Detect which cell encompasses the target text, then output its [X, Y] center coordinate. 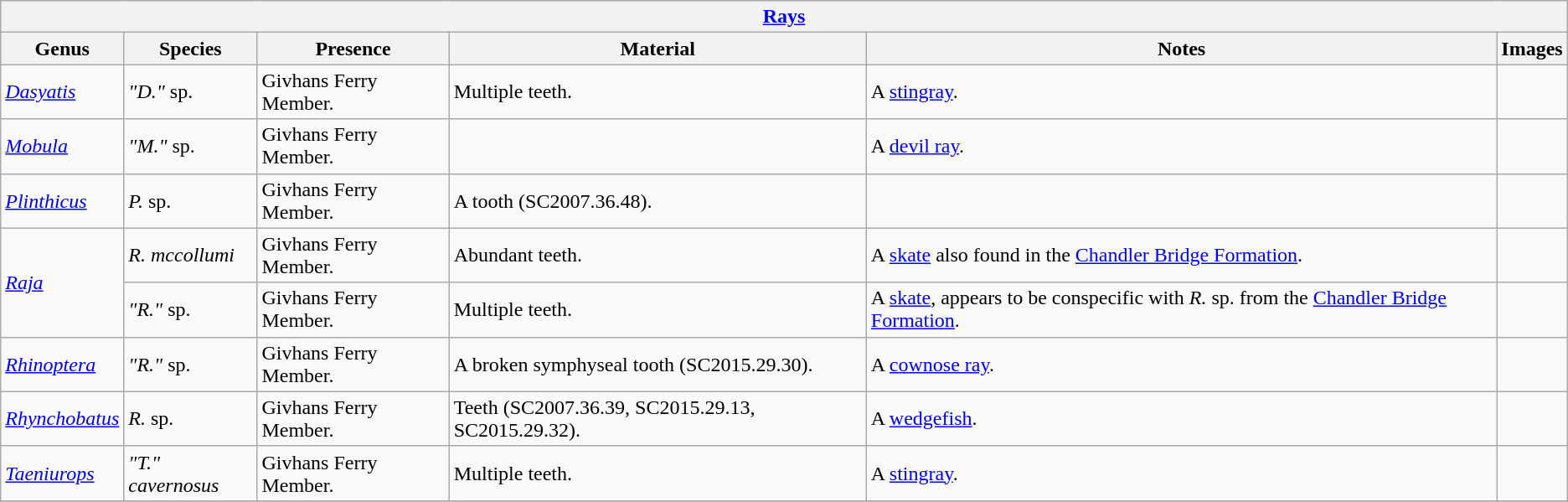
Dasyatis [62, 92]
"D." sp. [191, 92]
R. mccollumi [191, 255]
Abundant teeth. [658, 255]
Rhynchobatus [62, 419]
Presence [353, 49]
Images [1532, 49]
A wedgefish. [1181, 419]
Rhinoptera [62, 364]
Taeniurops [62, 473]
"T." cavernosus [191, 473]
A tooth (SC2007.36.48). [658, 201]
A skate also found in the Chandler Bridge Formation. [1181, 255]
Mobula [62, 146]
A cownose ray. [1181, 364]
A devil ray. [1181, 146]
"M." sp. [191, 146]
Species [191, 49]
Plinthicus [62, 201]
R. sp. [191, 419]
Notes [1181, 49]
Genus [62, 49]
Rays [784, 17]
A broken symphyseal tooth (SC2015.29.30). [658, 364]
Material [658, 49]
Raja [62, 282]
A skate, appears to be conspecific with R. sp. from the Chandler Bridge Formation. [1181, 310]
P. sp. [191, 201]
Teeth (SC2007.36.39, SC2015.29.13, SC2015.29.32). [658, 419]
